Determine the (x, y) coordinate at the center of the cell enclosing the given text.  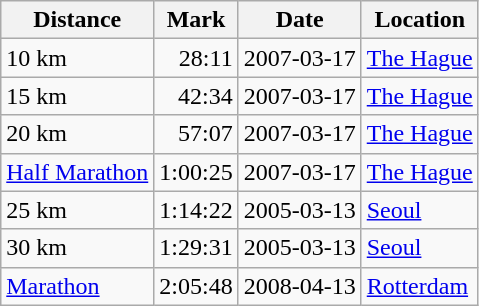
42:34 (196, 96)
Date (300, 20)
1:14:22 (196, 210)
2:05:48 (196, 286)
28:11 (196, 58)
15 km (78, 96)
2008-04-13 (300, 286)
Location (420, 20)
57:07 (196, 134)
Rotterdam (420, 286)
Mark (196, 20)
Marathon (78, 286)
Half Marathon (78, 172)
1:29:31 (196, 248)
Distance (78, 20)
20 km (78, 134)
10 km (78, 58)
30 km (78, 248)
25 km (78, 210)
1:00:25 (196, 172)
